Return the (x, y) coordinate for the center point of the cell that contains the specified text.  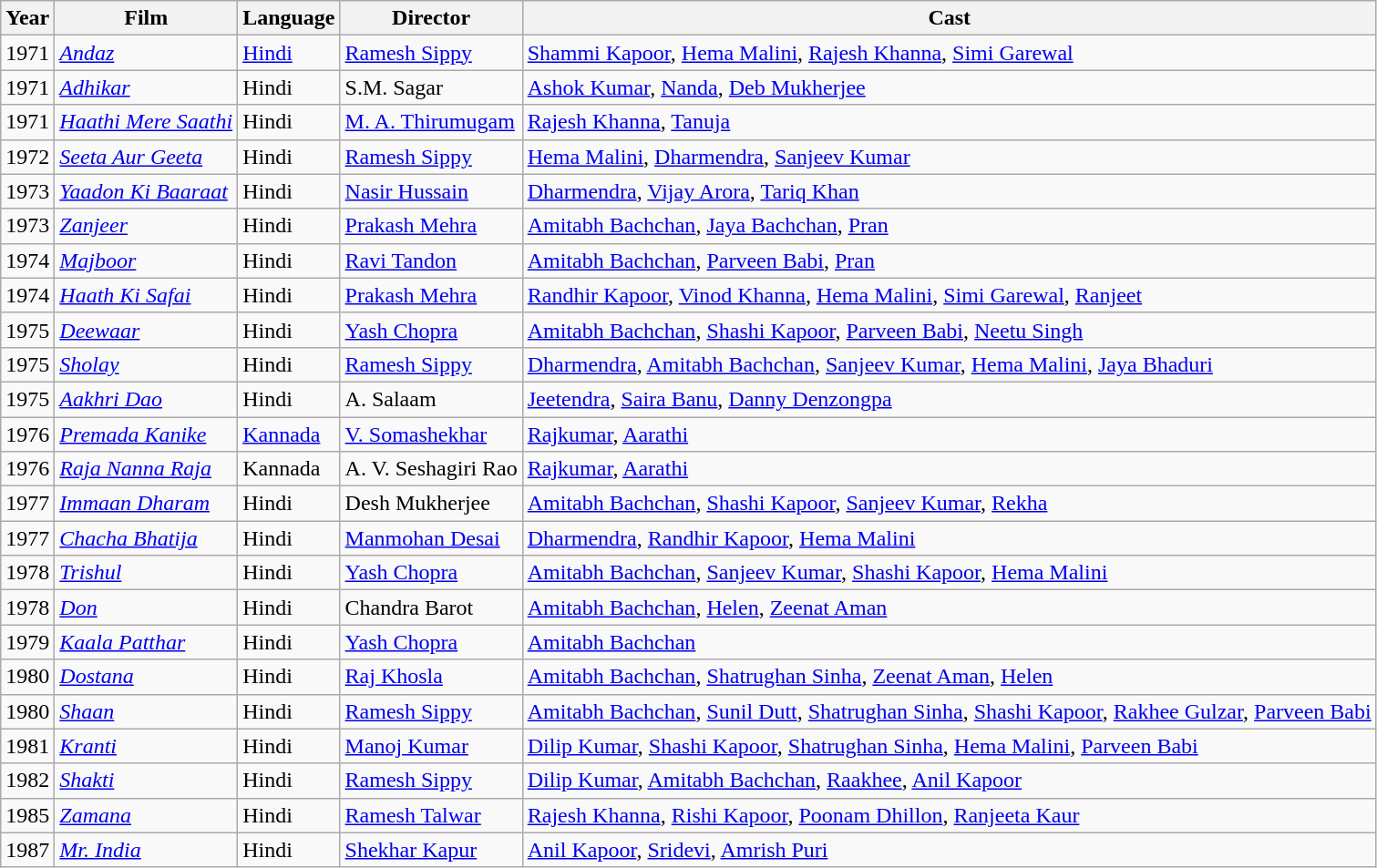
Seeta Aur Geeta (146, 157)
Director (431, 18)
Shaan (146, 711)
1987 (27, 850)
Adhikar (146, 87)
Nasir Hussain (431, 191)
Year (27, 18)
Hema Malini, Dharmendra, Sanjeev Kumar (950, 157)
Manoj Kumar (431, 746)
Language (289, 18)
Chacha Bhatija (146, 538)
Amitabh Bachchan (950, 642)
Randhir Kapoor, Vinod Khanna, Hema Malini, Simi Garewal, Ranjeet (950, 295)
Film (146, 18)
Ramesh Talwar (431, 815)
Anil Kapoor, Sridevi, Amrish Puri (950, 850)
Manmohan Desai (431, 538)
1985 (27, 815)
Andaz (146, 53)
Premada Kanike (146, 434)
Dharmendra, Vijay Arora, Tariq Khan (950, 191)
Desh Mukherjee (431, 504)
Aakhri Dao (146, 399)
Zamana (146, 815)
Shammi Kapoor, Hema Malini, Rajesh Khanna, Simi Garewal (950, 53)
Haathi Mere Saathi (146, 122)
Amitabh Bachchan, Jaya Bachchan, Pran (950, 226)
V. Somashekhar (431, 434)
Amitabh Bachchan, Sunil Dutt, Shatrughan Sinha, Shashi Kapoor, Rakhee Gulzar, Parveen Babi (950, 711)
Trishul (146, 573)
Deewaar (146, 330)
M. A. Thirumugam (431, 122)
Raja Nanna Raja (146, 469)
1981 (27, 746)
Amitabh Bachchan, Sanjeev Kumar, Shashi Kapoor, Hema Malini (950, 573)
Rajesh Khanna, Tanuja (950, 122)
1982 (27, 781)
Shekhar Kapur (431, 850)
A. Salaam (431, 399)
Mr. India (146, 850)
Sholay (146, 364)
Amitabh Bachchan, Shashi Kapoor, Parveen Babi, Neetu Singh (950, 330)
Kaala Patthar (146, 642)
Raj Khosla (431, 677)
Ashok Kumar, Nanda, Deb Mukherjee (950, 87)
Jeetendra, Saira Banu, Danny Denzongpa (950, 399)
Dilip Kumar, Amitabh Bachchan, Raakhee, Anil Kapoor (950, 781)
Yaadon Ki Baaraat (146, 191)
Amitabh Bachchan, Helen, Zeenat Aman (950, 608)
Kranti (146, 746)
A. V. Seshagiri Rao (431, 469)
Haath Ki Safai (146, 295)
Immaan Dharam (146, 504)
Amitabh Bachchan, Shashi Kapoor, Sanjeev Kumar, Rekha (950, 504)
Cast (950, 18)
Chandra Barot (431, 608)
Zanjeer (146, 226)
Don (146, 608)
Dharmendra, Amitabh Bachchan, Sanjeev Kumar, Hema Malini, Jaya Bhaduri (950, 364)
Amitabh Bachchan, Parveen Babi, Pran (950, 260)
Amitabh Bachchan, Shatrughan Sinha, Zeenat Aman, Helen (950, 677)
Shakti (146, 781)
Dilip Kumar, Shashi Kapoor, Shatrughan Sinha, Hema Malini, Parveen Babi (950, 746)
1979 (27, 642)
Dharmendra, Randhir Kapoor, Hema Malini (950, 538)
S.M. Sagar (431, 87)
Rajesh Khanna, Rishi Kapoor, Poonam Dhillon, Ranjeeta Kaur (950, 815)
1972 (27, 157)
Majboor (146, 260)
Dostana (146, 677)
Ravi Tandon (431, 260)
